Detect which cell encompasses the target text, then output its [x, y] center coordinate. 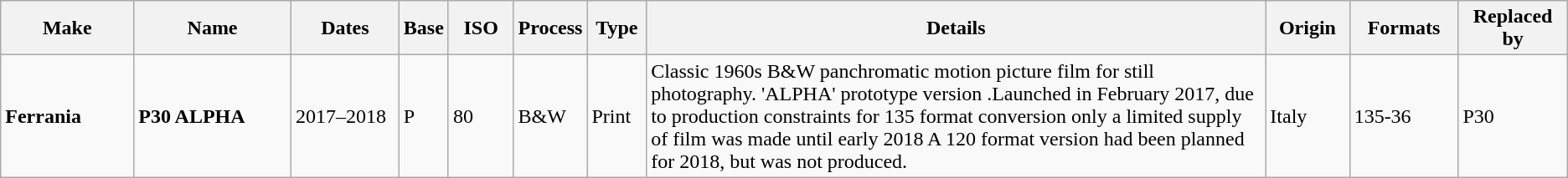
135-36 [1404, 116]
Formats [1404, 28]
ISO [481, 28]
Base [424, 28]
Italy [1308, 116]
Print [616, 116]
Ferrania [67, 116]
Dates [345, 28]
P30 ALPHA [213, 116]
Type [616, 28]
2017–2018 [345, 116]
Replaced by [1513, 28]
B&W [550, 116]
Origin [1308, 28]
Name [213, 28]
Make [67, 28]
P30 [1513, 116]
Process [550, 28]
80 [481, 116]
P [424, 116]
Details [957, 28]
